For the text-containing cell, return its midpoint in [x, y] coordinate format. 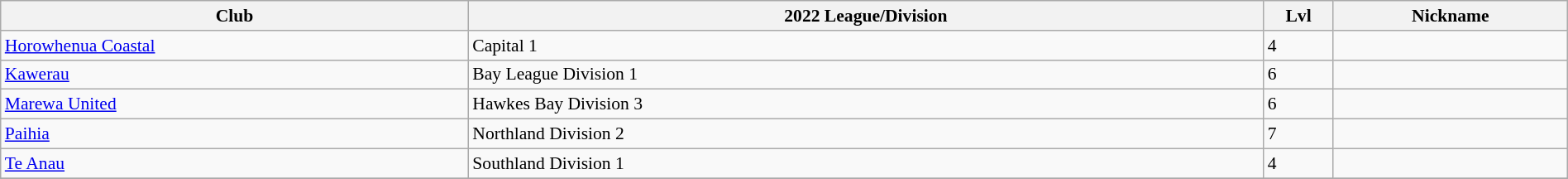
Hawkes Bay Division 3 [865, 104]
Club [235, 16]
Te Anau [235, 163]
Lvl [1298, 16]
Capital 1 [865, 46]
Nickname [1451, 16]
Marewa United [235, 104]
Southland Division 1 [865, 163]
Bay League Division 1 [865, 75]
Kawerau [235, 75]
Northland Division 2 [865, 134]
Horowhenua Coastal [235, 46]
7 [1298, 134]
Paihia [235, 134]
2022 League/Division [865, 16]
